Identify which cell holds the provided text, then report its [x, y] central coordinate. 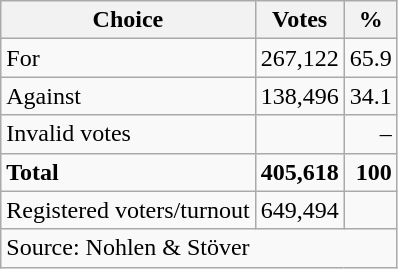
Source: Nohlen & Stöver [199, 248]
Invalid votes [128, 134]
138,496 [300, 96]
405,618 [300, 172]
267,122 [300, 58]
649,494 [300, 210]
Votes [300, 20]
65.9 [370, 58]
For [128, 58]
% [370, 20]
– [370, 134]
34.1 [370, 96]
Choice [128, 20]
100 [370, 172]
Total [128, 172]
Against [128, 96]
Registered voters/turnout [128, 210]
